Locate the cell with the specified text and output its [x, y] center coordinate. 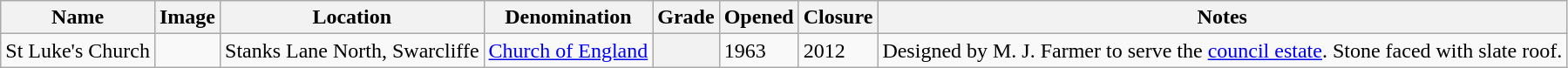
Denomination [568, 17]
Notes [1222, 17]
2012 [838, 51]
Name [78, 17]
Designed by M. J. Farmer to serve the council estate. Stone faced with slate roof. [1222, 51]
Stanks Lane North, Swarcliffe [352, 51]
Church of England [568, 51]
Image [187, 17]
Location [352, 17]
St Luke's Church [78, 51]
Opened [758, 17]
Closure [838, 17]
Grade [686, 17]
1963 [758, 51]
